Detect which cell encompasses the target text, then output its (x, y) center coordinate. 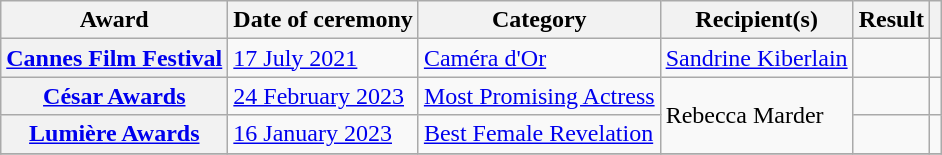
Award (114, 20)
16 January 2023 (324, 134)
Most Promising Actress (539, 96)
Result (891, 20)
Lumière Awards (114, 134)
17 July 2021 (324, 58)
César Awards (114, 96)
Best Female Revelation (539, 134)
Recipient(s) (756, 20)
Cannes Film Festival (114, 58)
Date of ceremony (324, 20)
Caméra d'Or (539, 58)
24 February 2023 (324, 96)
Sandrine Kiberlain (756, 58)
Category (539, 20)
Rebecca Marder (756, 115)
